Search for the cell housing the specified text and yield its (x, y) center coordinate. 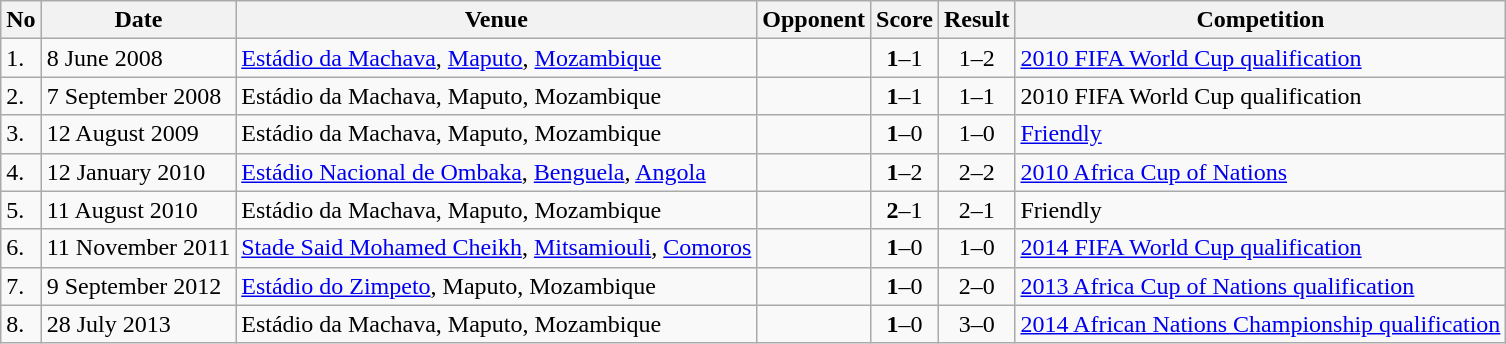
8 June 2008 (138, 58)
Result (977, 20)
6. (21, 248)
12 January 2010 (138, 172)
3–0 (977, 324)
9 September 2012 (138, 286)
2–2 (977, 172)
2010 Africa Cup of Nations (1260, 172)
11 November 2011 (138, 248)
Stade Said Mohamed Cheikh, Mitsamiouli, Comoros (496, 248)
28 July 2013 (138, 324)
7. (21, 286)
1. (21, 58)
7 September 2008 (138, 96)
8. (21, 324)
Estádio Nacional de Ombaka, Benguela, Angola (496, 172)
No (21, 20)
12 August 2009 (138, 134)
5. (21, 210)
3. (21, 134)
2014 African Nations Championship qualification (1260, 324)
Estádio do Zimpeto, Maputo, Mozambique (496, 286)
2014 FIFA World Cup qualification (1260, 248)
Score (905, 20)
Competition (1260, 20)
4. (21, 172)
2. (21, 96)
Opponent (814, 20)
11 August 2010 (138, 210)
2–0 (977, 286)
Venue (496, 20)
Date (138, 20)
2013 Africa Cup of Nations qualification (1260, 286)
